Find where the given text appears and provide that cell's center as (X, Y) coordinate. 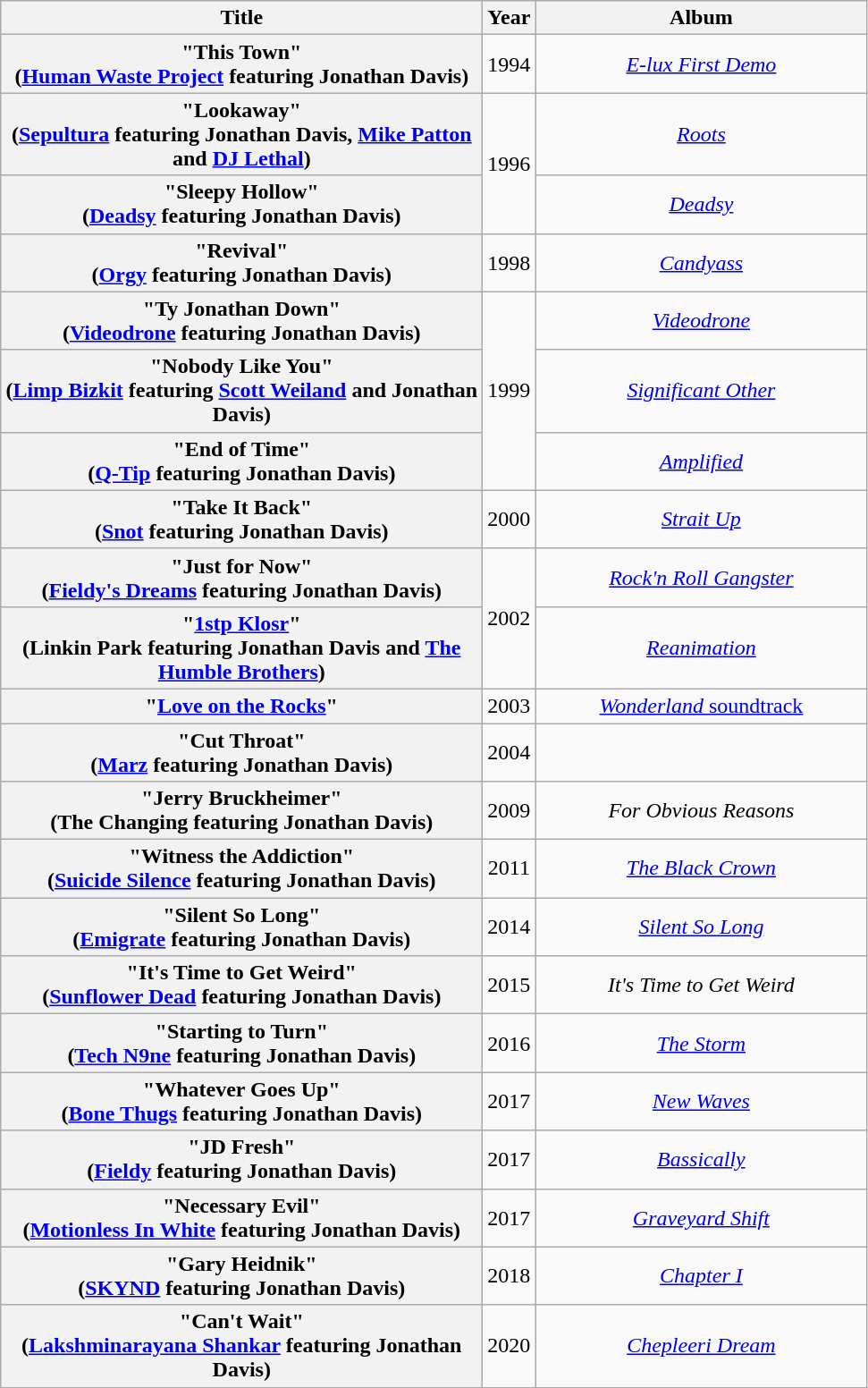
Silent So Long (701, 927)
"Revival"(Orgy featuring Jonathan Davis) (241, 263)
"Take It Back"(Snot featuring Jonathan Davis) (241, 519)
2020 (510, 1346)
Album (701, 18)
2004 (510, 751)
Strait Up (701, 519)
"This Town"(Human Waste Project featuring Jonathan Davis) (241, 64)
1999 (510, 391)
New Waves (701, 1102)
Rock'n Roll Gangster (701, 578)
"Lookaway"(Sepultura featuring Jonathan Davis, Mike Patton and DJ Lethal) (241, 134)
"Jerry Bruckheimer"(The Changing featuring Jonathan Davis) (241, 810)
"Can't Wait"(Lakshminarayana Shankar featuring Jonathan Davis) (241, 1346)
2000 (510, 519)
Bassically (701, 1159)
The Storm (701, 1043)
Chepleeri Dream (701, 1346)
E-lux First Demo (701, 64)
2014 (510, 927)
"Gary Heidnik"(SKYND featuring Jonathan Davis) (241, 1275)
2002 (510, 619)
Videodrone (701, 320)
Roots (701, 134)
"Whatever Goes Up"(Bone Thugs featuring Jonathan Davis) (241, 1102)
Amplified (701, 461)
For Obvious Reasons (701, 810)
2018 (510, 1275)
1998 (510, 263)
Reanimation (701, 647)
1996 (510, 163)
Significant Other (701, 391)
"Just for Now"(Fieldy's Dreams featuring Jonathan Davis) (241, 578)
Graveyard Shift (701, 1218)
Wonderland soundtrack (701, 706)
2016 (510, 1043)
"Witness the Addiction"(Suicide Silence featuring Jonathan Davis) (241, 869)
"Starting to Turn"(Tech N9ne featuring Jonathan Davis) (241, 1043)
"Sleepy Hollow"(Deadsy featuring Jonathan Davis) (241, 204)
"End of Time"(Q-Tip featuring Jonathan Davis) (241, 461)
The Black Crown (701, 869)
"Ty Jonathan Down"(Videodrone featuring Jonathan Davis) (241, 320)
"JD Fresh"(Fieldy featuring Jonathan Davis) (241, 1159)
"1stp Klosr"(Linkin Park featuring Jonathan Davis and The Humble Brothers) (241, 647)
Candyass (701, 263)
"Nobody Like You"(Limp Bizkit featuring Scott Weiland and Jonathan Davis) (241, 391)
It's Time to Get Weird (701, 986)
"It's Time to Get Weird"(Sunflower Dead featuring Jonathan Davis) (241, 986)
Deadsy (701, 204)
2009 (510, 810)
2011 (510, 869)
2015 (510, 986)
1994 (510, 64)
"Love on the Rocks" (241, 706)
"Cut Throat"(Marz featuring Jonathan Davis) (241, 751)
"Necessary Evil"(Motionless In White featuring Jonathan Davis) (241, 1218)
Year (510, 18)
Chapter I (701, 1275)
2003 (510, 706)
Title (241, 18)
"Silent So Long"(Emigrate featuring Jonathan Davis) (241, 927)
